Pinpoint the cell where the given text exists, returning its (X, Y) midpoint coordinate. 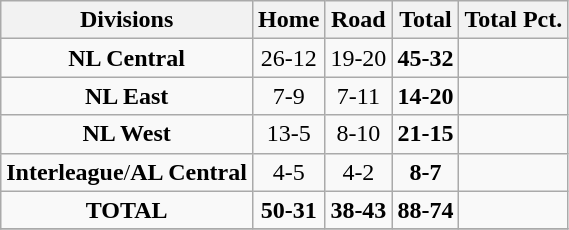
4-2 (358, 172)
14-20 (426, 96)
7-11 (358, 96)
45-32 (426, 58)
21-15 (426, 134)
38-43 (358, 210)
Interleague/AL Central (127, 172)
NL West (127, 134)
Road (358, 20)
Home (288, 20)
Total Pct. (514, 20)
TOTAL (127, 210)
4-5 (288, 172)
8-7 (426, 172)
NL East (127, 96)
26-12 (288, 58)
8-10 (358, 134)
88-74 (426, 210)
Divisions (127, 20)
13-5 (288, 134)
50-31 (288, 210)
7-9 (288, 96)
NL Central (127, 58)
19-20 (358, 58)
Total (426, 20)
